Find where the given text appears and provide that cell's center as [x, y] coordinate. 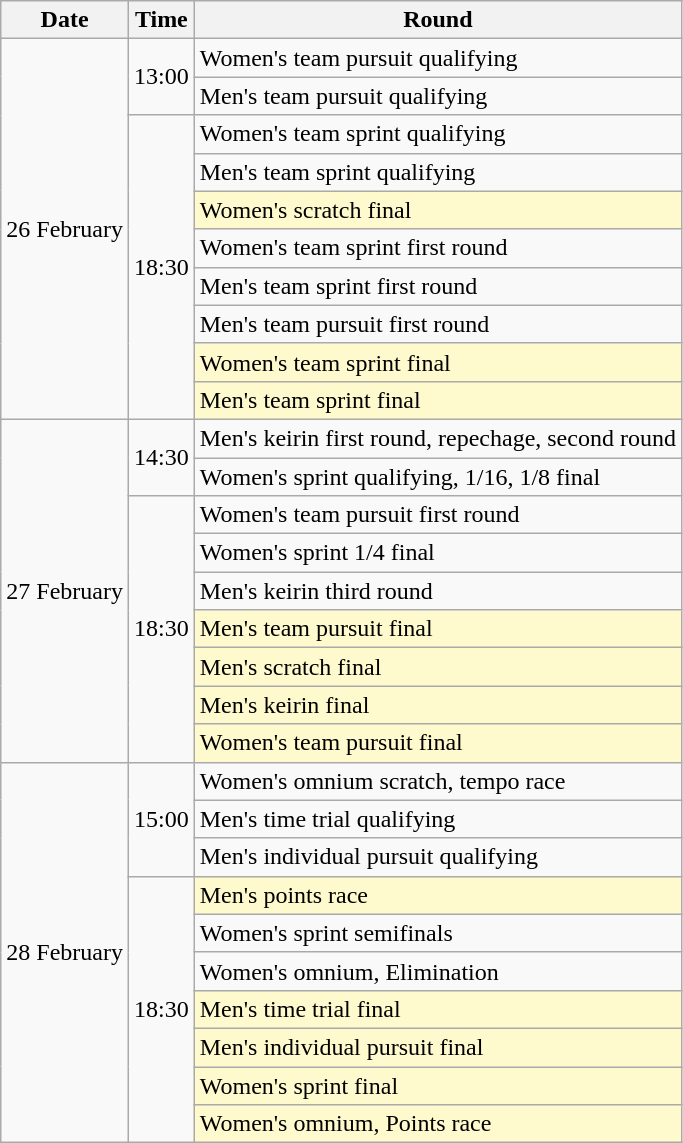
Men's keirin third round [438, 591]
Men's keirin first round, repechage, second round [438, 438]
Women's team pursuit qualifying [438, 58]
Men's individual pursuit final [438, 1047]
Men's team pursuit first round [438, 324]
Women's sprint 1/4 final [438, 553]
Date [65, 20]
Time [161, 20]
Women's sprint final [438, 1085]
Women's sprint semifinals [438, 933]
Women's team sprint qualifying [438, 134]
Women's scratch final [438, 210]
Women's omnium, Points race [438, 1124]
Women's team sprint first round [438, 248]
Men's team sprint qualifying [438, 172]
27 February [65, 590]
15:00 [161, 819]
Women's omnium, Elimination [438, 971]
Men's time trial final [438, 1009]
Men's individual pursuit qualifying [438, 857]
Men's time trial qualifying [438, 819]
Men's team pursuit final [438, 629]
Men's team sprint final [438, 400]
Round [438, 20]
Men's team pursuit qualifying [438, 96]
14:30 [161, 457]
Men's team sprint first round [438, 286]
Men's keirin final [438, 705]
Women's team sprint final [438, 362]
Women's sprint qualifying, 1/16, 1/8 final [438, 477]
13:00 [161, 77]
26 February [65, 230]
28 February [65, 952]
Women's team pursuit first round [438, 515]
Women's omnium scratch, tempo race [438, 781]
Men's scratch final [438, 667]
Women's team pursuit final [438, 743]
Men's points race [438, 895]
